Output the [X, Y] coordinate of the center of the cell containing the given text.  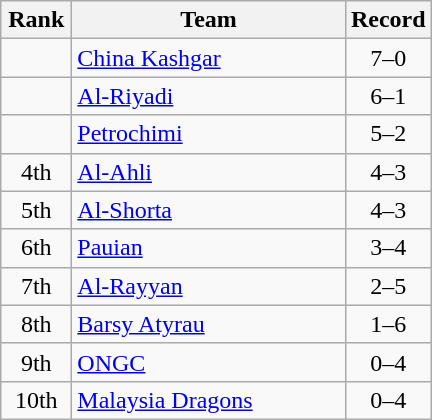
Rank [36, 20]
Malaysia Dragons [209, 400]
4th [36, 172]
5–2 [388, 134]
China Kashgar [209, 58]
Al-Rayyan [209, 286]
9th [36, 362]
Record [388, 20]
Team [209, 20]
Barsy Atyrau [209, 324]
5th [36, 210]
ONGC [209, 362]
Al-Ahli [209, 172]
7–0 [388, 58]
Pauian [209, 248]
6th [36, 248]
Petrochimi [209, 134]
6–1 [388, 96]
Al-Riyadi [209, 96]
Al-Shorta [209, 210]
2–5 [388, 286]
10th [36, 400]
8th [36, 324]
3–4 [388, 248]
7th [36, 286]
1–6 [388, 324]
